Return (X, Y) of the center of cell containing provided text 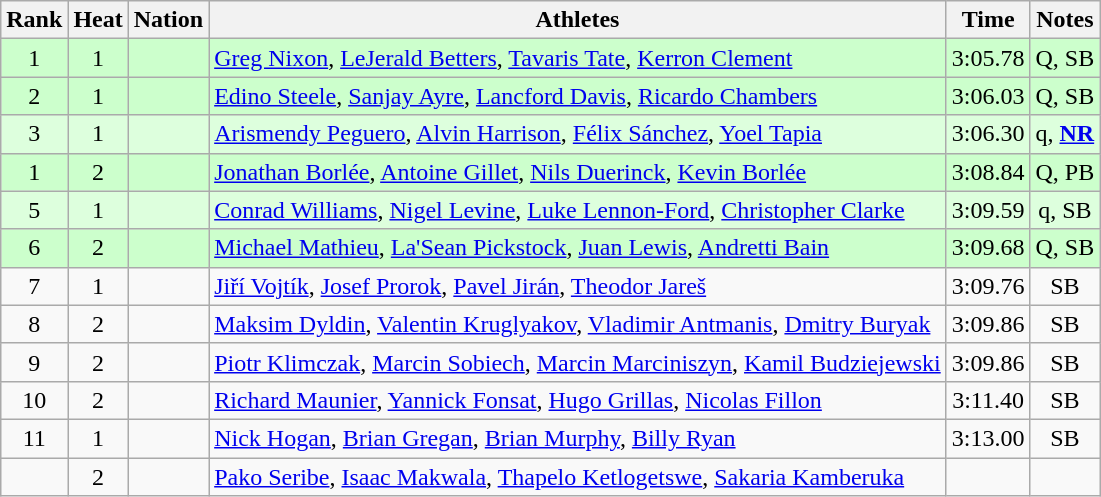
11 (34, 438)
Richard Maunier, Yannick Fonsat, Hugo Grillas, Nicolas Fillon (578, 400)
9 (34, 362)
6 (34, 248)
Maksim Dyldin, Valentin Kruglyakov, Vladimir Antmanis, Dmitry Buryak (578, 324)
3:08.84 (988, 172)
3:09.68 (988, 248)
3:06.03 (988, 96)
Notes (1065, 20)
Greg Nixon, LeJerald Betters, Tavaris Tate, Kerron Clement (578, 58)
3:09.59 (988, 210)
Time (988, 20)
Rank (34, 20)
3:06.30 (988, 134)
3:13.00 (988, 438)
Edino Steele, Sanjay Ayre, Lancford Davis, Ricardo Chambers (578, 96)
q, SB (1065, 210)
7 (34, 286)
Conrad Williams, Nigel Levine, Luke Lennon-Ford, Christopher Clarke (578, 210)
3:11.40 (988, 400)
Michael Mathieu, La'Sean Pickstock, Juan Lewis, Andretti Bain (578, 248)
Athletes (578, 20)
5 (34, 210)
Piotr Klimczak, Marcin Sobiech, Marcin Marciniszyn, Kamil Budziejewski (578, 362)
3:05.78 (988, 58)
Q, PB (1065, 172)
8 (34, 324)
q, NR (1065, 134)
3:09.76 (988, 286)
Jonathan Borlée, Antoine Gillet, Nils Duerinck, Kevin Borlée (578, 172)
Heat (98, 20)
Jiří Vojtík, Josef Prorok, Pavel Jirán, Theodor Jareš (578, 286)
Nation (168, 20)
3 (34, 134)
Arismendy Peguero, Alvin Harrison, Félix Sánchez, Yoel Tapia (578, 134)
Pako Seribe, Isaac Makwala, Thapelo Ketlogetswe, Sakaria Kamberuka (578, 477)
10 (34, 400)
Nick Hogan, Brian Gregan, Brian Murphy, Billy Ryan (578, 438)
